Output the [X, Y] coordinate of the center of the cell containing the given text.  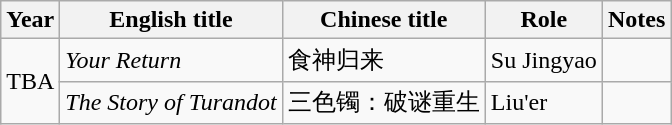
Chinese title [384, 20]
三色镯：破谜重生 [384, 102]
Year [30, 20]
Your Return [171, 60]
Role [544, 20]
Notes [636, 20]
The Story of Turandot [171, 102]
食神归来 [384, 60]
Liu'er [544, 102]
Su Jingyao [544, 60]
TBA [30, 82]
English title [171, 20]
